Search for the cell housing the specified text and yield its (x, y) center coordinate. 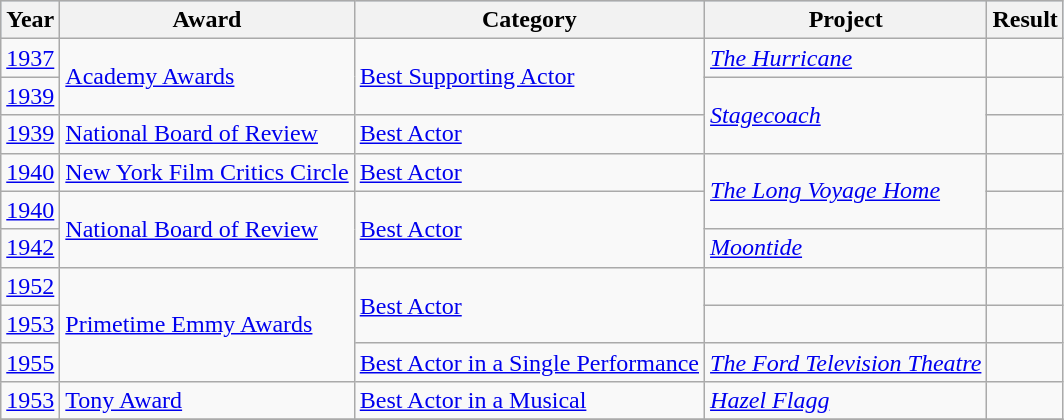
Result (1025, 20)
New York Film Critics Circle (207, 172)
The Hurricane (846, 58)
1952 (30, 286)
Project (846, 20)
Tony Award (207, 400)
1937 (30, 58)
Best Actor in a Musical (529, 400)
Stagecoach (846, 115)
Category (529, 20)
The Long Voyage Home (846, 191)
Academy Awards (207, 77)
Primetime Emmy Awards (207, 324)
1955 (30, 362)
Best Actor in a Single Performance (529, 362)
Moontide (846, 248)
1942 (30, 248)
Best Supporting Actor (529, 77)
Year (30, 20)
The Ford Television Theatre (846, 362)
Hazel Flagg (846, 400)
Award (207, 20)
